Provide the (x, y) coordinate of the cell's center where the given text is located.  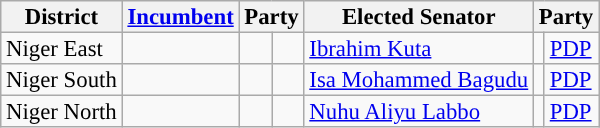
Niger South (62, 80)
District (62, 17)
Elected Senator (419, 17)
Niger North (62, 112)
Incumbent (180, 17)
Niger East (62, 49)
Ibrahim Kuta (419, 49)
Isa Mohammed Bagudu (419, 80)
Nuhu Aliyu Labbo (419, 112)
